Capture the cell that displays the provided text and extract its [X, Y] central coordinate. 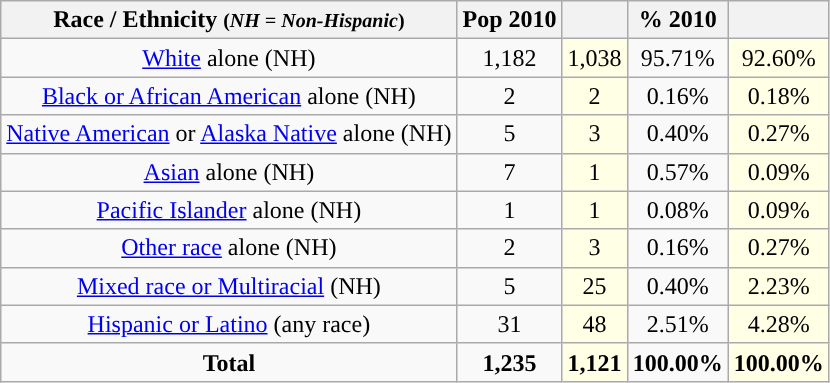
White alone (NH) [229, 58]
1,235 [510, 362]
Total [229, 362]
0.08% [678, 210]
Hispanic or Latino (any race) [229, 324]
92.60% [778, 58]
31 [510, 324]
95.71% [678, 58]
Other race alone (NH) [229, 248]
25 [594, 286]
1,038 [594, 58]
Asian alone (NH) [229, 172]
Pacific Islander alone (NH) [229, 210]
1,121 [594, 362]
4.28% [778, 324]
1,182 [510, 58]
7 [510, 172]
Native American or Alaska Native alone (NH) [229, 134]
2.23% [778, 286]
Black or African American alone (NH) [229, 96]
Mixed race or Multiracial (NH) [229, 286]
0.18% [778, 96]
% 2010 [678, 20]
Pop 2010 [510, 20]
2.51% [678, 324]
Race / Ethnicity (NH = Non-Hispanic) [229, 20]
0.57% [678, 172]
48 [594, 324]
